Return (x, y) of the center of cell containing provided text 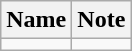
Note (102, 20)
Name (36, 20)
